Output the (x, y) coordinate of the center of the cell containing the given text.  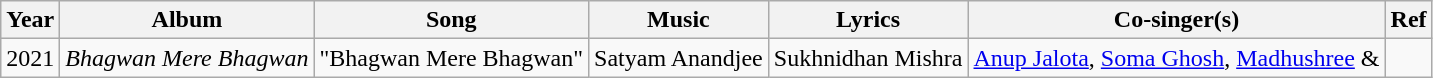
Year (30, 20)
"Bhagwan Mere Bhagwan" (452, 58)
Anup Jalota, Soma Ghosh, Madhushree & (1176, 58)
Ref (1408, 20)
Lyrics (868, 20)
2021 (30, 58)
Song (452, 20)
Satyam Anandjee (679, 58)
Album (187, 20)
Sukhnidhan Mishra (868, 58)
Bhagwan Mere Bhagwan (187, 58)
Co-singer(s) (1176, 20)
Music (679, 20)
